Identify which cell holds the provided text, then report its [X, Y] central coordinate. 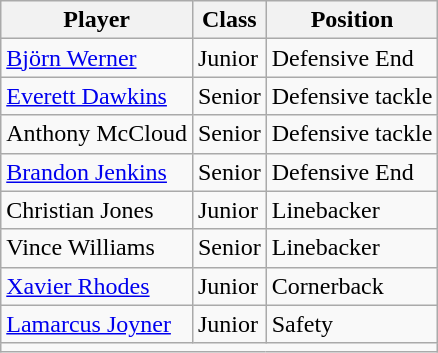
Vince Williams [97, 248]
Björn Werner [97, 58]
Safety [352, 324]
Player [97, 20]
Class [229, 20]
Position [352, 20]
Anthony McCloud [97, 134]
Cornerback [352, 286]
Lamarcus Joyner [97, 324]
Brandon Jenkins [97, 172]
Everett Dawkins [97, 96]
Xavier Rhodes [97, 286]
Christian Jones [97, 210]
